Extract the [x, y] coordinate from the center of the cell holding the provided text.  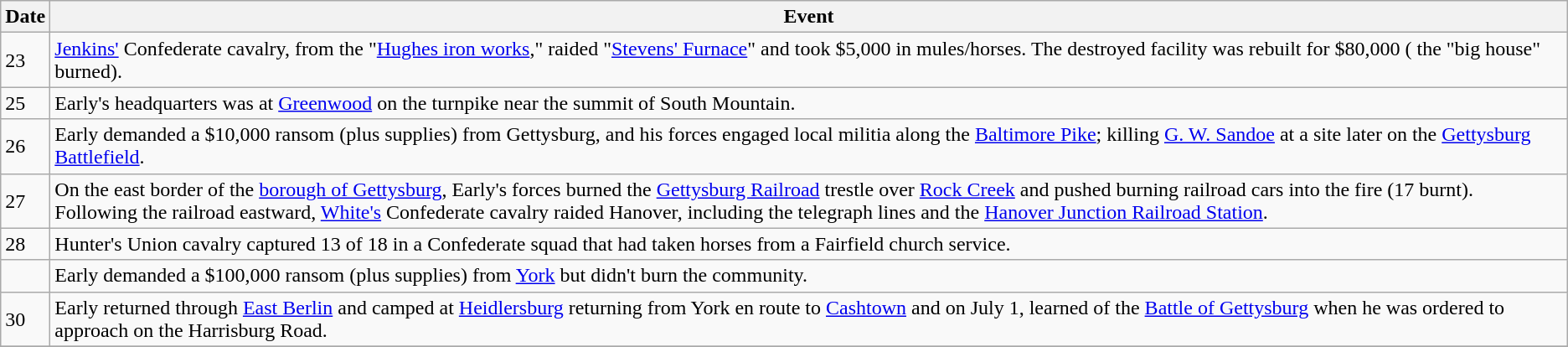
Early's headquarters was at Greenwood on the turnpike near the summit of South Mountain. [809, 103]
Early demanded a $100,000 ransom (plus supplies) from York but didn't burn the community. [809, 276]
26 [25, 146]
25 [25, 103]
Date [25, 17]
30 [25, 319]
27 [25, 201]
23 [25, 60]
Hunter's Union cavalry captured 13 of 18 in a Confederate squad that had taken horses from a Fairfield church service. [809, 244]
28 [25, 244]
Event [809, 17]
